Locate the cell with the specified text and output its (x, y) center coordinate. 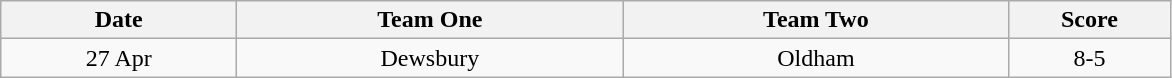
8-5 (1090, 58)
27 Apr (119, 58)
Score (1090, 20)
Date (119, 20)
Team One (430, 20)
Oldham (816, 58)
Team Two (816, 20)
Dewsbury (430, 58)
